Return the (x, y) coordinate for the center point of the cell that contains the specified text.  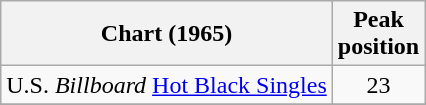
Chart (1965) (167, 34)
U.S. Billboard Hot Black Singles (167, 85)
23 (378, 85)
Peakposition (378, 34)
